Determine the [X, Y] coordinate at the center of the cell enclosing the given text.  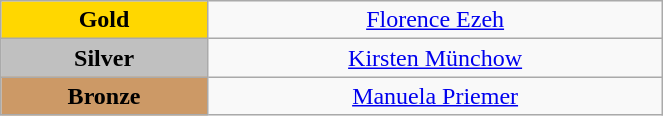
Silver [104, 58]
Gold [104, 20]
Kirsten Münchow [434, 58]
Bronze [104, 96]
Florence Ezeh [434, 20]
Manuela Priemer [434, 96]
